Find where the given text appears and provide that cell's center as (x, y) coordinate. 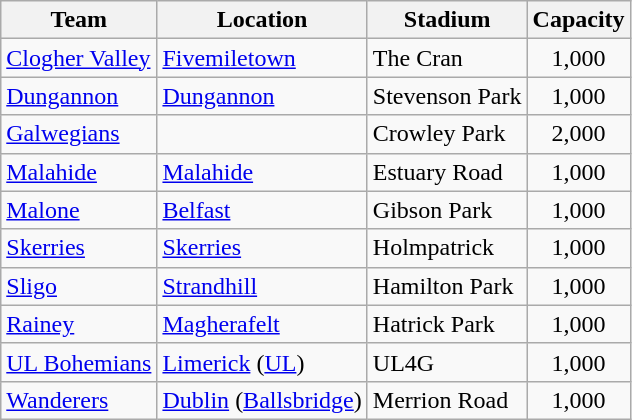
Malone (79, 210)
2,000 (578, 134)
Holmpatrick (447, 248)
Clogher Valley (79, 58)
Belfast (262, 210)
Sligo (79, 286)
Dublin (Ballsbridge) (262, 400)
UL4G (447, 362)
Stevenson Park (447, 96)
Estuary Road (447, 172)
Hatrick Park (447, 324)
Fivemiletown (262, 58)
Gibson Park (447, 210)
Wanderers (79, 400)
UL Bohemians (79, 362)
Limerick (UL) (262, 362)
Rainey (79, 324)
The Cran (447, 58)
Hamilton Park (447, 286)
Stadium (447, 20)
Team (79, 20)
Merrion Road (447, 400)
Strandhill (262, 286)
Crowley Park (447, 134)
Magherafelt (262, 324)
Capacity (578, 20)
Galwegians (79, 134)
Location (262, 20)
